Extract the [X, Y] coordinate from the center of the cell holding the provided text.  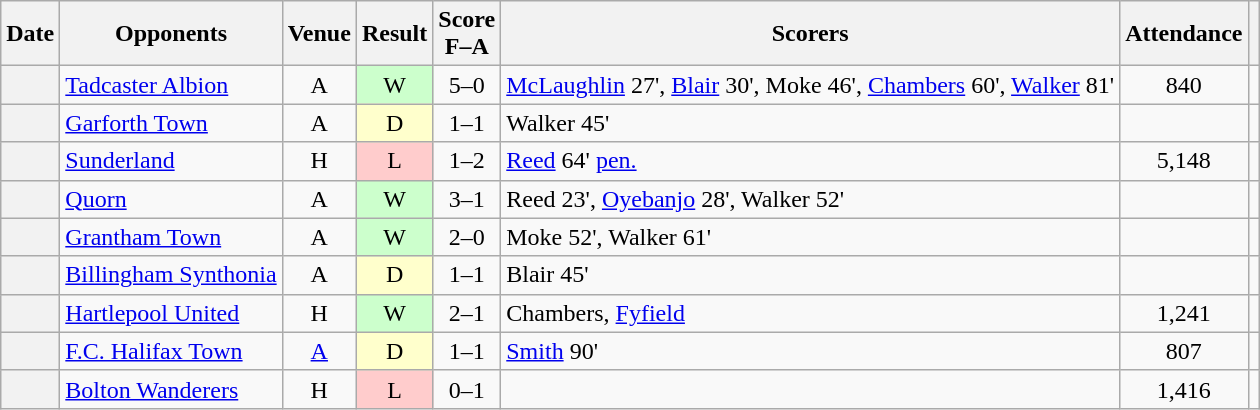
Walker 45' [810, 123]
5,148 [1184, 161]
1–2 [467, 161]
Reed 64' pen. [810, 161]
Reed 23', Oyebanjo 28', Walker 52' [810, 199]
1,241 [1184, 313]
Billingham Synthonia [171, 275]
Hartlepool United [171, 313]
3–1 [467, 199]
McLaughlin 27', Blair 30', Moke 46', Chambers 60', Walker 81' [810, 85]
0–1 [467, 389]
1,416 [1184, 389]
2–0 [467, 237]
Garforth Town [171, 123]
Sunderland [171, 161]
ScoreF–A [467, 34]
2–1 [467, 313]
Date [30, 34]
Moke 52', Walker 61' [810, 237]
Bolton Wanderers [171, 389]
Scorers [810, 34]
807 [1184, 351]
Quorn [171, 199]
Opponents [171, 34]
Chambers, Fyfield [810, 313]
Blair 45' [810, 275]
5–0 [467, 85]
Result [394, 34]
Grantham Town [171, 237]
Attendance [1184, 34]
Venue [319, 34]
Tadcaster Albion [171, 85]
840 [1184, 85]
Smith 90' [810, 351]
F.C. Halifax Town [171, 351]
